Provide the (X, Y) coordinate of the cell's center where the given text is located.  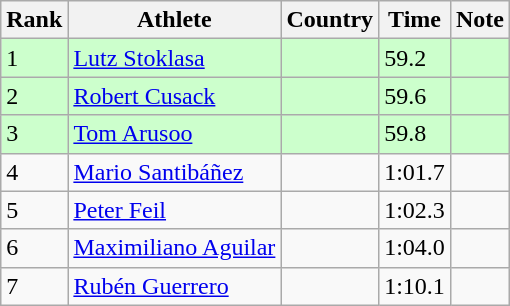
Country (330, 20)
Maximiliano Aguilar (174, 248)
Rank (34, 20)
Rubén Guerrero (174, 286)
6 (34, 248)
3 (34, 134)
1:01.7 (415, 172)
5 (34, 210)
Athlete (174, 20)
Robert Cusack (174, 96)
1:10.1 (415, 286)
Lutz Stoklasa (174, 58)
4 (34, 172)
Note (480, 20)
2 (34, 96)
59.2 (415, 58)
59.8 (415, 134)
Peter Feil (174, 210)
Tom Arusoo (174, 134)
Mario Santibáñez (174, 172)
1 (34, 58)
Time (415, 20)
7 (34, 286)
1:02.3 (415, 210)
59.6 (415, 96)
1:04.0 (415, 248)
